Pinpoint the cell where the given text exists, returning its (X, Y) midpoint coordinate. 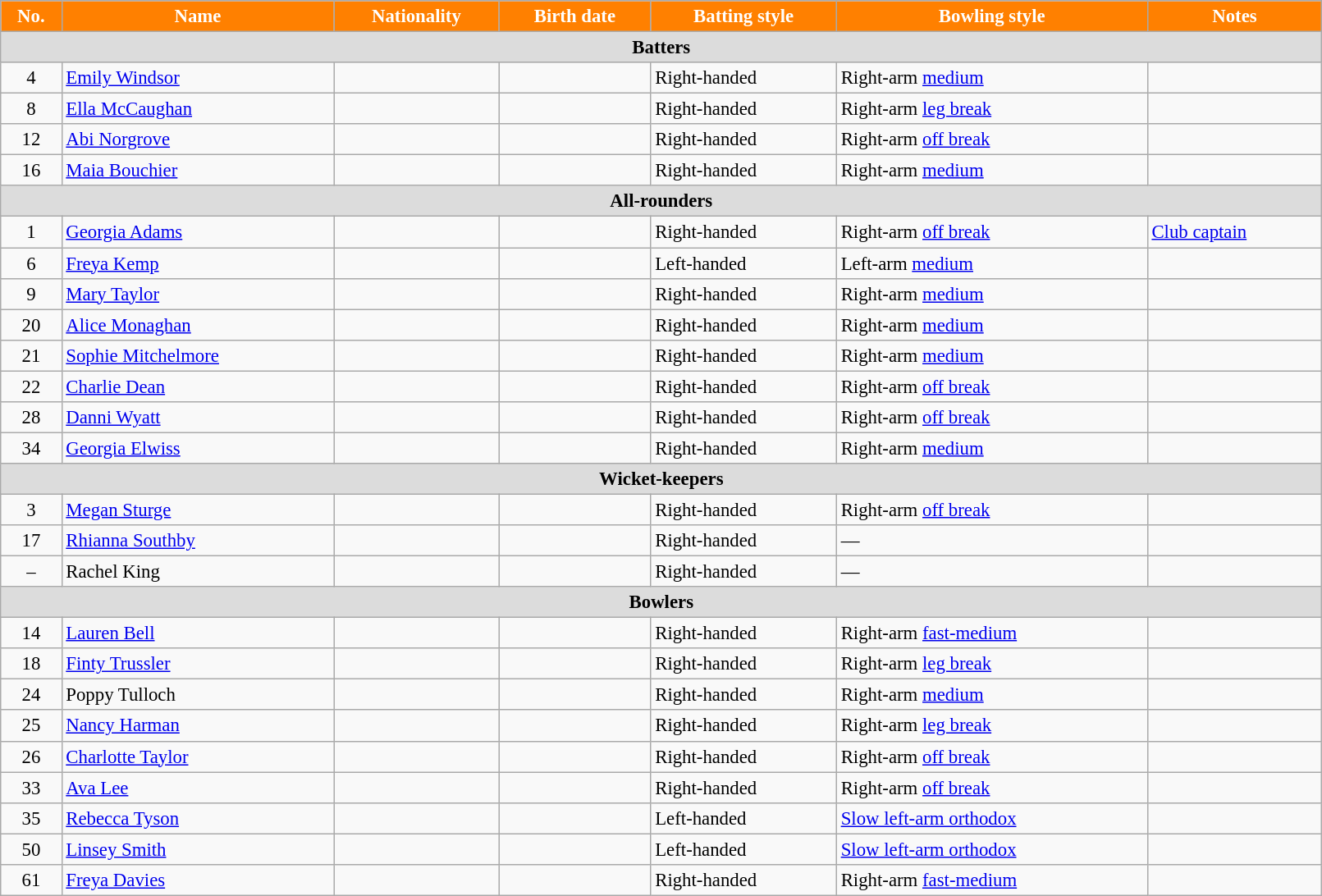
Sophie Mitchelmore (198, 355)
6 (31, 263)
Name (198, 16)
24 (31, 695)
Charlotte Taylor (198, 757)
Poppy Tulloch (198, 695)
Batters (661, 48)
Ava Lee (198, 788)
34 (31, 448)
Left-arm medium (991, 263)
25 (31, 726)
Nationality (417, 16)
Club captain (1234, 232)
3 (31, 510)
21 (31, 355)
Batting style (743, 16)
12 (31, 139)
Emily Windsor (198, 78)
16 (31, 171)
Bowling style (991, 16)
Wicket-keepers (661, 479)
35 (31, 818)
Georgia Elwiss (198, 448)
Lauren Bell (198, 633)
Rebecca Tyson (198, 818)
– (31, 572)
Maia Bouchier (198, 171)
Mary Taylor (198, 294)
20 (31, 325)
Freya Kemp (198, 263)
22 (31, 386)
Rachel King (198, 572)
4 (31, 78)
Charlie Dean (198, 386)
50 (31, 849)
Megan Sturge (198, 510)
8 (31, 109)
28 (31, 418)
1 (31, 232)
Finty Trussler (198, 664)
Ella McCaughan (198, 109)
Birth date (574, 16)
Bowlers (661, 602)
Freya Davies (198, 880)
14 (31, 633)
No. (31, 16)
Danni Wyatt (198, 418)
Abi Norgrove (198, 139)
Alice Monaghan (198, 325)
9 (31, 294)
18 (31, 664)
Georgia Adams (198, 232)
61 (31, 880)
33 (31, 788)
All-rounders (661, 201)
Linsey Smith (198, 849)
Notes (1234, 16)
17 (31, 541)
Nancy Harman (198, 726)
26 (31, 757)
Rhianna Southby (198, 541)
